Find where the given text appears and provide that cell's center as [X, Y] coordinate. 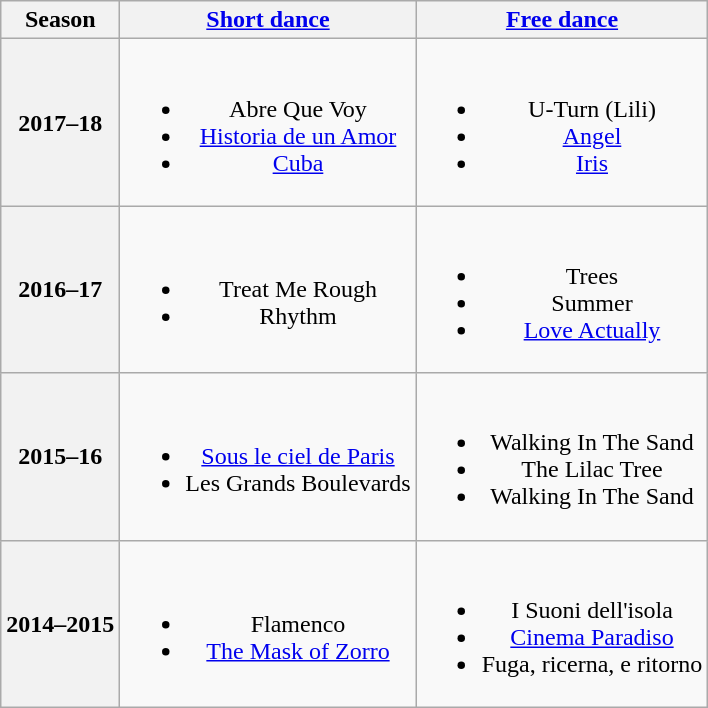
U-Turn (Lili) Angel Iris [562, 122]
Short dance [268, 20]
2016–17 [60, 290]
I Suoni dell'isola Cinema ParadisoFuga, ricerna, e ritorno [562, 624]
2015–16 [60, 456]
Walking In The Sand The Lilac Tree Walking In The Sand [562, 456]
2014–2015 [60, 624]
Trees Summer Love Actually [562, 290]
Treat Me Rough Rhythm [268, 290]
Season [60, 20]
Free dance [562, 20]
FlamencoThe Mask of Zorro [268, 624]
2017–18 [60, 122]
Abre Que VoyHistoria de un Amor Cuba [268, 122]
Sous le ciel de Paris Les Grands Boulevards [268, 456]
